Capture the cell that displays the provided text and extract its (x, y) central coordinate. 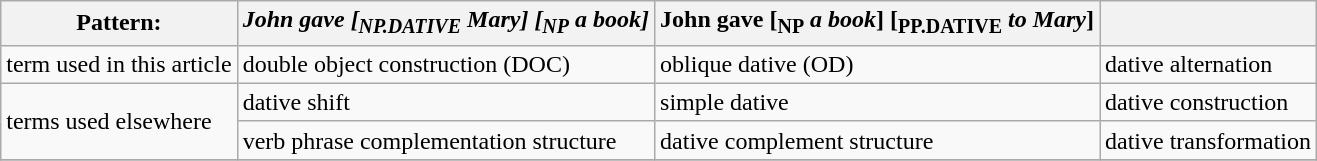
dative construction (1208, 102)
dative shift (446, 102)
simple dative (878, 102)
verb phrase complementation structure (446, 140)
John gave [NP.DATIVE Mary] [NP a book] (446, 23)
double object construction (DOC) (446, 64)
terms used elsewhere (119, 121)
dative alternation (1208, 64)
dative transformation (1208, 140)
dative complement structure (878, 140)
John gave [NP a book] [PP.DATIVE to Mary] (878, 23)
Pattern: (119, 23)
term used in this article (119, 64)
oblique dative (OD) (878, 64)
